Search for the cell housing the specified text and yield its [x, y] center coordinate. 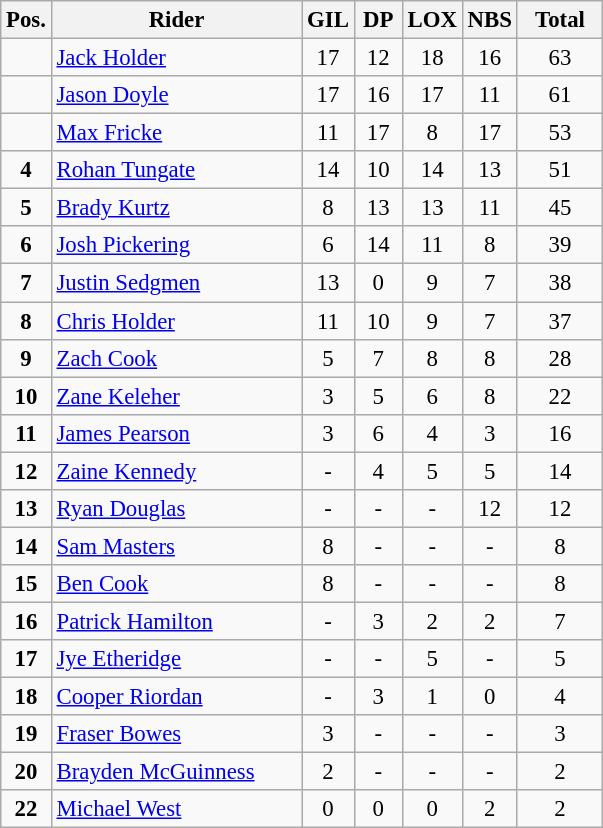
Zane Keleher [176, 396]
37 [560, 321]
Rohan Tungate [176, 170]
Cooper Riordan [176, 697]
Chris Holder [176, 321]
Jye Etheridge [176, 659]
53 [560, 133]
Zach Cook [176, 358]
Michael West [176, 809]
Brady Kurtz [176, 208]
19 [26, 734]
DP [378, 20]
Jack Holder [176, 58]
Josh Pickering [176, 245]
James Pearson [176, 433]
Brayden McGuinness [176, 772]
LOX [432, 20]
Pos. [26, 20]
Ben Cook [176, 584]
Total [560, 20]
Justin Sedgmen [176, 283]
15 [26, 584]
Fraser Bowes [176, 734]
20 [26, 772]
Patrick Hamilton [176, 621]
63 [560, 58]
Ryan Douglas [176, 509]
Rider [176, 20]
45 [560, 208]
Sam Masters [176, 546]
38 [560, 283]
39 [560, 245]
28 [560, 358]
51 [560, 170]
1 [432, 697]
61 [560, 95]
NBS [490, 20]
GIL [328, 20]
Max Fricke [176, 133]
Jason Doyle [176, 95]
Zaine Kennedy [176, 471]
